Return the [X, Y] coordinate for the center point of the cell that contains the specified text.  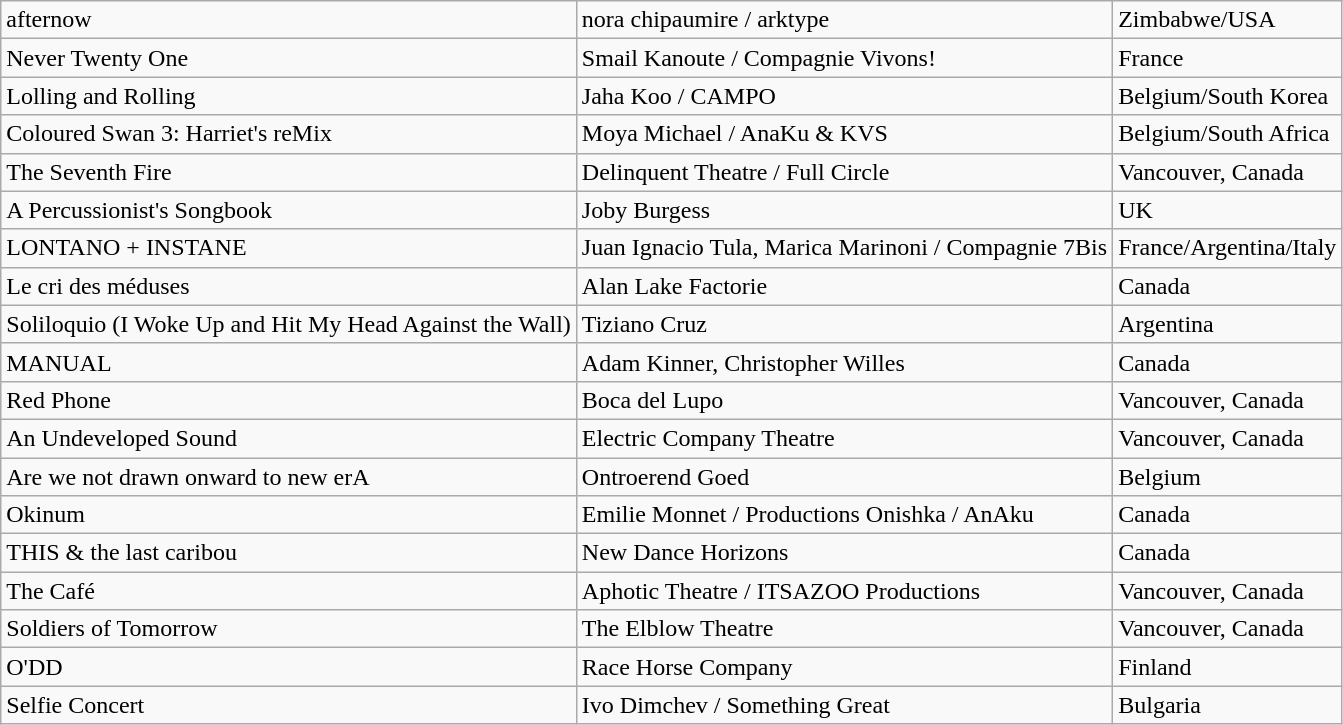
Lolling and Rolling [289, 96]
Ontroerend Goed [844, 477]
Adam Kinner, Christopher Willes [844, 362]
Boca del Lupo [844, 400]
An Undeveloped Sound [289, 438]
Juan Ignacio Tula, Marica Marinoni / Compagnie 7Bis [844, 248]
MANUAL [289, 362]
O'DD [289, 667]
Smail Kanoute / Compagnie Vivons! [844, 58]
Soliloquio (I Woke Up and Hit My Head Against the Wall) [289, 324]
Selfie Concert [289, 705]
Finland [1228, 667]
Race Horse Company [844, 667]
Soldiers of Tomorrow [289, 629]
Moya Michael / AnaKu & KVS [844, 134]
Are we not drawn onward to new erA [289, 477]
Argentina [1228, 324]
A Percussionist's Songbook [289, 210]
Never Twenty One [289, 58]
afternow [289, 20]
France [1228, 58]
UK [1228, 210]
Jaha Koo / CAMPO [844, 96]
Coloured Swan 3: Harriet's reMix [289, 134]
Belgium/South Africa [1228, 134]
France/Argentina/Italy [1228, 248]
Belgium [1228, 477]
Ivo Dimchev / Something Great [844, 705]
Red Phone [289, 400]
Tiziano Cruz [844, 324]
New Dance Horizons [844, 553]
Joby Burgess [844, 210]
Belgium/South Korea [1228, 96]
The Café [289, 591]
Aphotic Theatre / ITSAZOO Productions [844, 591]
LONTANO + INSTANE [289, 248]
THIS & the last caribou [289, 553]
Alan Lake Factorie [844, 286]
Delinquent Theatre / Full Circle [844, 172]
nora chipaumire / arktype [844, 20]
Le cri des méduses [289, 286]
The Seventh Fire [289, 172]
Zimbabwe/USA [1228, 20]
Bulgaria [1228, 705]
Emilie Monnet / Productions Onishka / AnAku [844, 515]
Electric Company Theatre [844, 438]
The Elblow Theatre [844, 629]
Okinum [289, 515]
